Determine the (X, Y) coordinate at the center of the cell enclosing the given text.  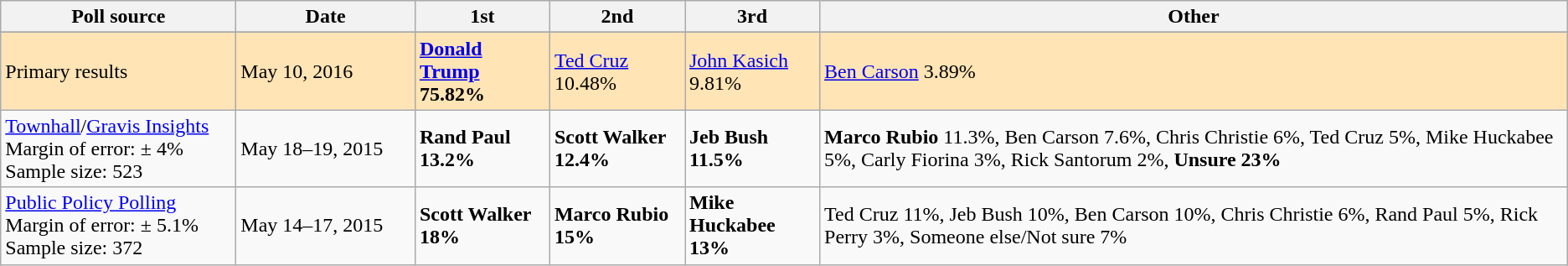
Townhall/Gravis InsightsMargin of error: ± 4% Sample size: 523 (119, 149)
Rand Paul13.2% (482, 149)
Ted Cruz 11%, Jeb Bush 10%, Ben Carson 10%, Chris Christie 6%, Rand Paul 5%, Rick Perry 3%, Someone else/Not sure 7% (1194, 226)
Date (326, 17)
Mike Huckabee13% (752, 226)
May 18–19, 2015 (326, 149)
Ted Cruz10.48% (616, 71)
Public Policy PollingMargin of error: ± 5.1% Sample size: 372 (119, 226)
May 14–17, 2015 (326, 226)
Ben Carson 3.89% (1194, 71)
Marco Rubio15% (616, 226)
Poll source (119, 17)
May 10, 2016 (326, 71)
Other (1194, 17)
Donald Trump75.82% (482, 71)
Primary results (119, 71)
3rd (752, 17)
Marco Rubio 11.3%, Ben Carson 7.6%, Chris Christie 6%, Ted Cruz 5%, Mike Huckabee 5%, Carly Fiorina 3%, Rick Santorum 2%, Unsure 23% (1194, 149)
1st (482, 17)
Jeb Bush11.5% (752, 149)
2nd (616, 17)
Scott Walker18% (482, 226)
Scott Walker12.4% (616, 149)
John Kasich9.81% (752, 71)
